Return the [x, y] coordinate for the center point of the cell that contains the specified text.  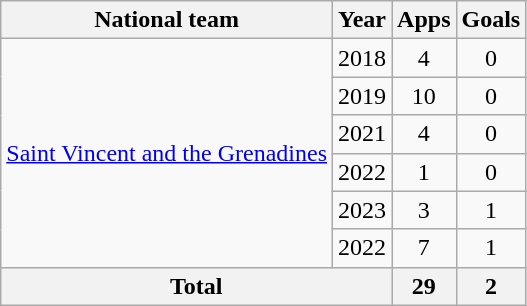
2018 [362, 58]
2 [491, 286]
2023 [362, 210]
10 [424, 96]
2021 [362, 134]
National team [167, 20]
Apps [424, 20]
Total [196, 286]
2019 [362, 96]
3 [424, 210]
Goals [491, 20]
Saint Vincent and the Grenadines [167, 153]
Year [362, 20]
29 [424, 286]
7 [424, 248]
